Output the (X, Y) coordinate of the center of the cell containing the given text.  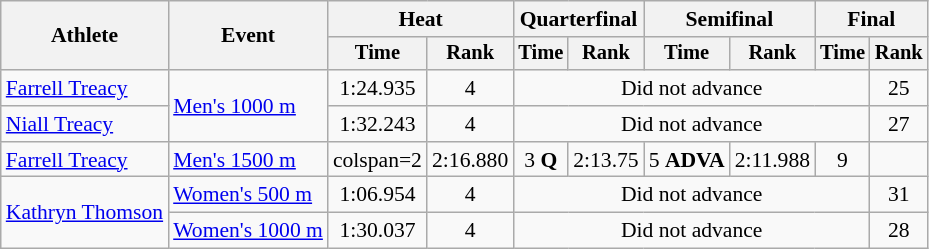
colspan=2 (378, 160)
3 Q (540, 160)
2:13.75 (606, 160)
1:24.935 (378, 88)
1:30.037 (378, 231)
Niall Treacy (84, 124)
Final (871, 19)
Semifinal (730, 19)
2:16.880 (470, 160)
9 (842, 160)
Heat (420, 19)
Athlete (84, 36)
28 (899, 231)
Quarterfinal (578, 19)
Event (248, 36)
2:11.988 (772, 160)
5 ADVA (687, 160)
27 (899, 124)
Women's 1000 m (248, 231)
1:32.243 (378, 124)
31 (899, 195)
Kathryn Thomson (84, 212)
Men's 1000 m (248, 106)
Men's 1500 m (248, 160)
25 (899, 88)
Women's 500 m (248, 195)
1:06.954 (378, 195)
